Pinpoint the cell where the given text exists, returning its [X, Y] midpoint coordinate. 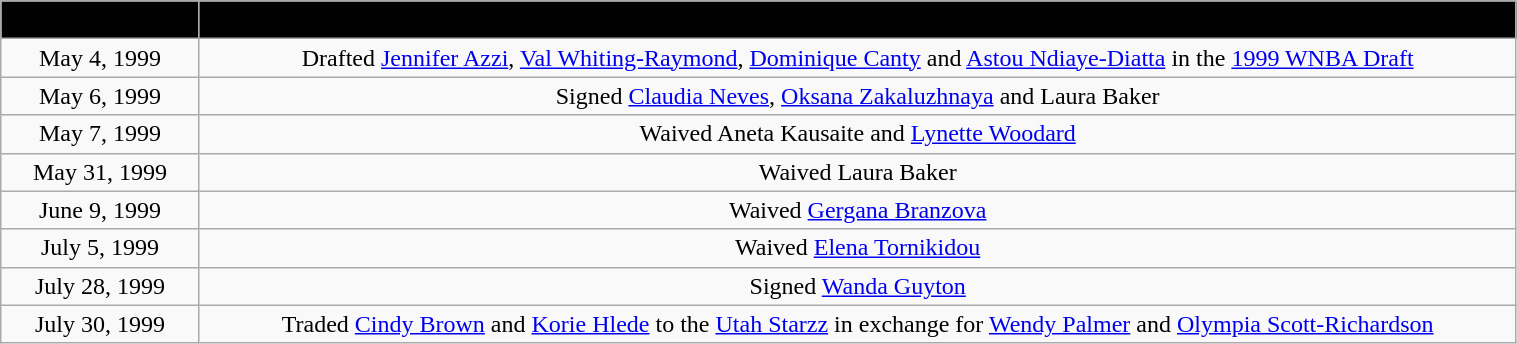
Waived Gergana Branzova [858, 210]
May 4, 1999 [100, 58]
Waived Laura Baker [858, 172]
Signed Wanda Guyton [858, 286]
Signed Claudia Neves, Oksana Zakaluzhnaya and Laura Baker [858, 96]
Waived Aneta Kausaite and Lynette Woodard [858, 134]
Date [100, 20]
May 7, 1999 [100, 134]
May 6, 1999 [100, 96]
Waived Elena Tornikidou [858, 248]
July 5, 1999 [100, 248]
May 31, 1999 [100, 172]
June 9, 1999 [100, 210]
July 28, 1999 [100, 286]
July 30, 1999 [100, 324]
Drafted Jennifer Azzi, Val Whiting-Raymond, Dominique Canty and Astou Ndiaye-Diatta in the 1999 WNBA Draft [858, 58]
Transaction [858, 20]
Traded Cindy Brown and Korie Hlede to the Utah Starzz in exchange for Wendy Palmer and Olympia Scott-Richardson [858, 324]
